From the cell containing the given text, extract its center point as (X, Y) coordinate. 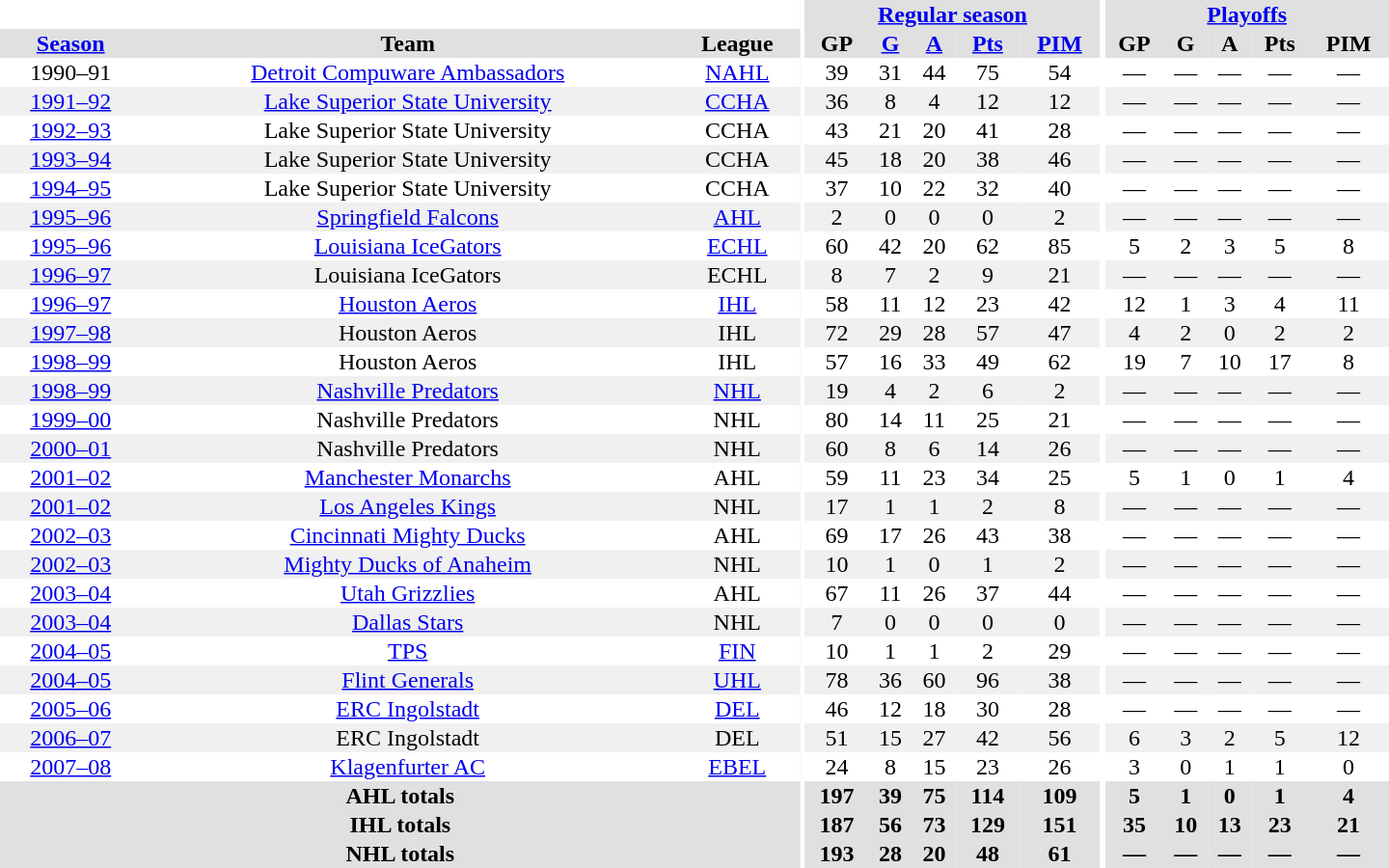
9 (988, 275)
69 (837, 535)
UHL (737, 680)
193 (837, 854)
Flint Generals (407, 680)
Dallas Stars (407, 622)
27 (934, 738)
197 (837, 796)
78 (837, 680)
187 (837, 825)
34 (988, 477)
33 (934, 362)
2007–08 (70, 767)
2006–07 (70, 738)
47 (1060, 333)
32 (988, 188)
TPS (407, 651)
61 (1060, 854)
35 (1134, 825)
114 (988, 796)
59 (837, 477)
IHL totals (400, 825)
Utah Grizzlies (407, 593)
Klagenfurter AC (407, 767)
FIN (737, 651)
31 (889, 72)
1997–98 (70, 333)
League (737, 43)
2000–01 (70, 448)
67 (837, 593)
Playoffs (1246, 14)
Springfield Falcons (407, 217)
16 (889, 362)
151 (1060, 825)
129 (988, 825)
45 (837, 159)
Cincinnati Mighty Ducks (407, 535)
109 (1060, 796)
Regular season (953, 14)
1991–92 (70, 101)
40 (1060, 188)
13 (1229, 825)
NAHL (737, 72)
1994–95 (70, 188)
72 (837, 333)
Team (407, 43)
22 (934, 188)
80 (837, 420)
48 (988, 854)
96 (988, 680)
1999–00 (70, 420)
EBEL (737, 767)
Manchester Monarchs (407, 477)
1993–94 (70, 159)
49 (988, 362)
2005–06 (70, 709)
73 (934, 825)
Mighty Ducks of Anaheim (407, 564)
AHL totals (400, 796)
Season (70, 43)
NHL totals (400, 854)
54 (1060, 72)
85 (1060, 246)
1992–93 (70, 130)
58 (837, 304)
Los Angeles Kings (407, 506)
1990–91 (70, 72)
30 (988, 709)
51 (837, 738)
24 (837, 767)
41 (988, 130)
Detroit Compuware Ambassadors (407, 72)
